Find where the given text appears and provide that cell's center as (X, Y) coordinate. 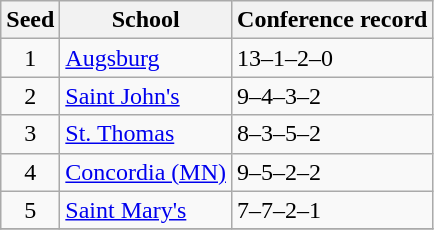
9–5–2–2 (332, 172)
3 (30, 134)
Saint Mary's (146, 210)
2 (30, 96)
7–7–2–1 (332, 210)
Concordia (MN) (146, 172)
Augsburg (146, 58)
5 (30, 210)
9–4–3–2 (332, 96)
School (146, 20)
4 (30, 172)
Seed (30, 20)
Conference record (332, 20)
1 (30, 58)
8–3–5–2 (332, 134)
Saint John's (146, 96)
St. Thomas (146, 134)
13–1–2–0 (332, 58)
